Search for the cell housing the specified text and yield its [x, y] center coordinate. 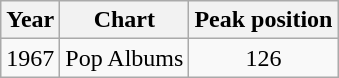
Pop Albums [124, 58]
126 [264, 58]
Year [30, 20]
Chart [124, 20]
Peak position [264, 20]
1967 [30, 58]
